For the text-containing cell, return its midpoint in [x, y] coordinate format. 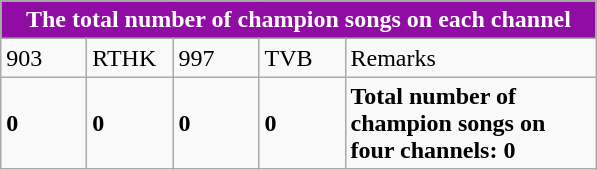
Total number of champion songs on four channels: 0 [470, 123]
TVB [302, 58]
997 [216, 58]
903 [44, 58]
RTHK [130, 58]
The total number of champion songs on each channel [298, 20]
Remarks [470, 58]
